Identify which cell holds the provided text, then report its (x, y) central coordinate. 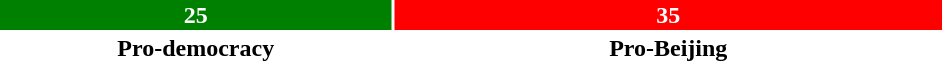
25 (196, 15)
35 (668, 15)
